Find where the given text appears and provide that cell's center as (X, Y) coordinate. 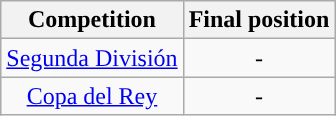
Copa del Rey (92, 96)
Final position (259, 20)
Competition (92, 20)
Segunda División (92, 58)
